Capture the cell that displays the provided text and extract its (x, y) central coordinate. 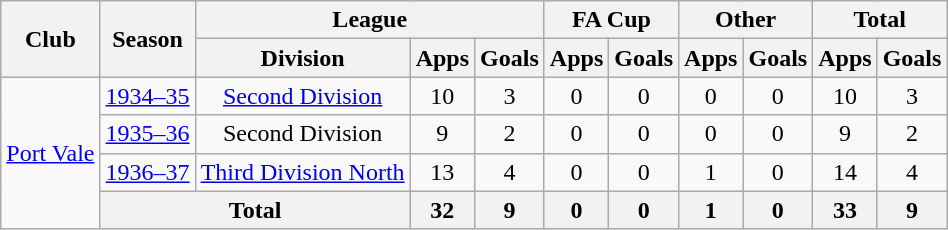
1935–36 (148, 134)
Port Vale (50, 153)
Other (746, 20)
Division (302, 58)
League (370, 20)
1936–37 (148, 172)
1934–35 (148, 96)
13 (442, 172)
33 (845, 210)
Club (50, 39)
FA Cup (611, 20)
14 (845, 172)
Season (148, 39)
32 (442, 210)
Third Division North (302, 172)
